Extract the [x, y] coordinate from the center of the cell holding the provided text.  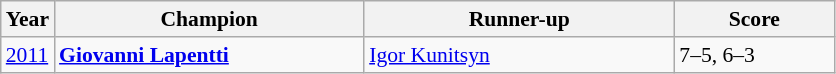
7–5, 6–3 [754, 55]
Igor Kunitsyn [519, 55]
Champion [209, 19]
Giovanni Lapentti [209, 55]
Year [28, 19]
2011 [28, 55]
Score [754, 19]
Runner-up [519, 19]
